Return the [X, Y] coordinate for the center point of the cell that contains the specified text.  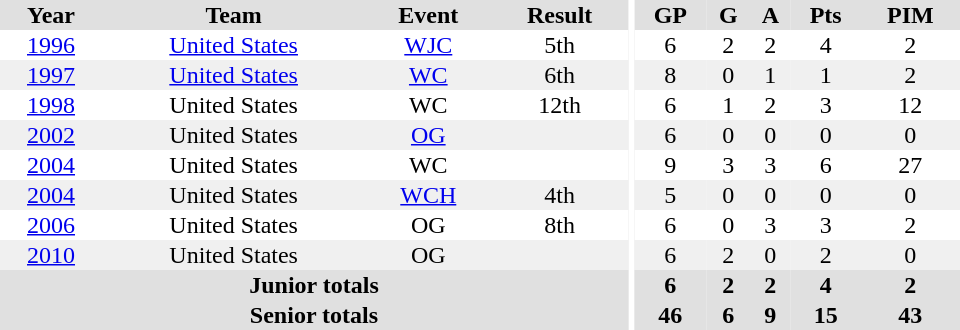
WJC [428, 45]
12th [560, 105]
5th [560, 45]
15 [826, 315]
Team [234, 15]
Result [560, 15]
1996 [51, 45]
1997 [51, 75]
Year [51, 15]
8 [670, 75]
46 [670, 315]
4th [560, 195]
GP [670, 15]
2010 [51, 255]
WCH [428, 195]
6th [560, 75]
2006 [51, 225]
G [728, 15]
1998 [51, 105]
43 [910, 315]
12 [910, 105]
2002 [51, 135]
5 [670, 195]
Event [428, 15]
PIM [910, 15]
Junior totals [314, 285]
A [770, 15]
Senior totals [314, 315]
27 [910, 165]
Pts [826, 15]
8th [560, 225]
